Return (X, Y) of the center of cell containing provided text 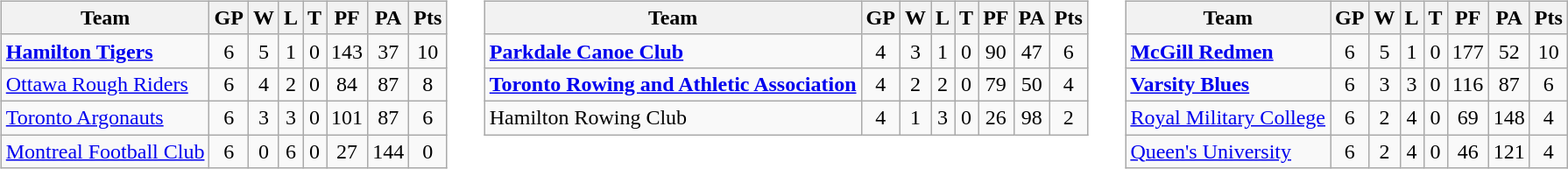
Ottawa Rough Riders (105, 84)
69 (1468, 117)
Hamilton Rowing Club (673, 117)
177 (1468, 51)
50 (1032, 84)
143 (347, 51)
98 (1032, 117)
Hamilton Tigers (105, 51)
84 (347, 84)
Royal Military College (1228, 117)
101 (347, 117)
90 (996, 51)
116 (1468, 84)
Parkdale Canoe Club (673, 51)
144 (389, 151)
46 (1468, 151)
Varsity Blues (1228, 84)
26 (996, 117)
37 (389, 51)
47 (1032, 51)
79 (996, 84)
Queen's University (1228, 151)
Montreal Football Club (105, 151)
McGill Redmen (1228, 51)
27 (347, 151)
52 (1508, 51)
148 (1508, 117)
8 (427, 84)
Toronto Rowing and Athletic Association (673, 84)
Toronto Argonauts (105, 117)
121 (1508, 151)
